Return [x, y] of the center of cell containing provided text 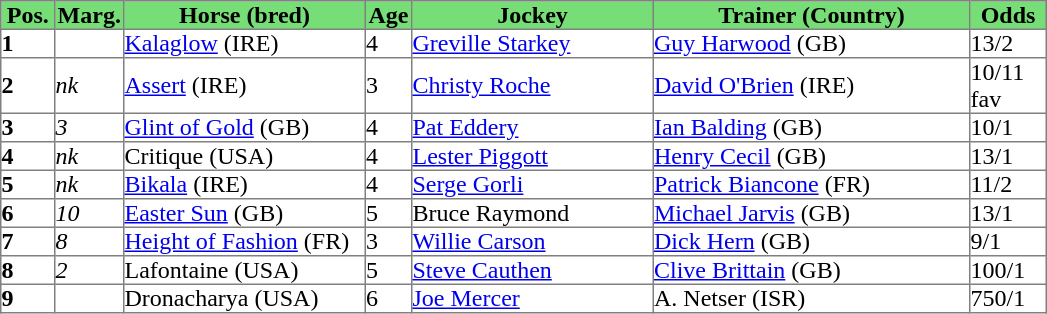
Michael Jarvis (GB) [811, 213]
13/2 [1008, 43]
Ian Balding (GB) [811, 127]
Marg. [90, 15]
Christy Roche [533, 86]
Lester Piggott [533, 156]
9 [28, 298]
Horse (bred) [245, 15]
Guy Harwood (GB) [811, 43]
Dick Hern (GB) [811, 241]
Pat Eddery [533, 127]
Greville Starkey [533, 43]
10 [90, 213]
100/1 [1008, 270]
Trainer (Country) [811, 15]
Critique (USA) [245, 156]
9/1 [1008, 241]
Serge Gorli [533, 184]
A. Netser (ISR) [811, 298]
David O'Brien (IRE) [811, 86]
Clive Brittain (GB) [811, 270]
750/1 [1008, 298]
Height of Fashion (FR) [245, 241]
Age [388, 15]
11/2 [1008, 184]
10/11 fav [1008, 86]
Bruce Raymond [533, 213]
Lafontaine (USA) [245, 270]
Kalaglow (IRE) [245, 43]
Assert (IRE) [245, 86]
Dronacharya (USA) [245, 298]
Pos. [28, 15]
1 [28, 43]
Henry Cecil (GB) [811, 156]
10/1 [1008, 127]
Jockey [533, 15]
Patrick Biancone (FR) [811, 184]
Willie Carson [533, 241]
Odds [1008, 15]
Joe Mercer [533, 298]
Easter Sun (GB) [245, 213]
Steve Cauthen [533, 270]
Glint of Gold (GB) [245, 127]
Bikala (IRE) [245, 184]
7 [28, 241]
